Extract the (x, y) coordinate from the center of the cell holding the provided text.  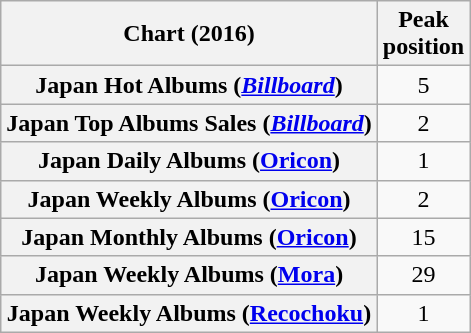
Peakposition (423, 34)
5 (423, 85)
Japan Weekly Albums (Recochoku) (190, 313)
15 (423, 237)
Chart (2016) (190, 34)
Japan Weekly Albums (Oricon) (190, 199)
Japan Top Albums Sales (Billboard) (190, 123)
Japan Daily Albums (Oricon) (190, 161)
Japan Monthly Albums (Oricon) (190, 237)
Japan Hot Albums (Billboard) (190, 85)
29 (423, 275)
Japan Weekly Albums (Mora) (190, 275)
